Return (x, y) of the center of cell containing provided text 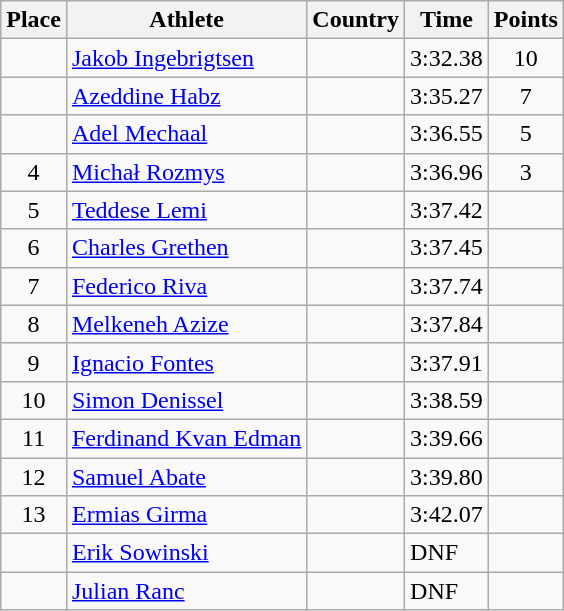
Teddese Lemi (186, 210)
3:42.07 (447, 515)
Jakob Ingebrigtsen (186, 58)
Place (34, 20)
8 (34, 324)
Federico Riva (186, 286)
3:36.96 (447, 172)
3 (526, 172)
12 (34, 477)
Ignacio Fontes (186, 362)
4 (34, 172)
Points (526, 20)
Country (356, 20)
3:37.45 (447, 248)
Ermias Girma (186, 515)
Samuel Abate (186, 477)
3:39.66 (447, 438)
9 (34, 362)
3:38.59 (447, 400)
3:37.74 (447, 286)
Melkeneh Azize (186, 324)
Adel Mechaal (186, 134)
Ferdinand Kvan Edman (186, 438)
3:37.91 (447, 362)
3:37.84 (447, 324)
6 (34, 248)
Julian Ranc (186, 591)
Charles Grethen (186, 248)
13 (34, 515)
Michał Rozmys (186, 172)
3:37.42 (447, 210)
3:35.27 (447, 96)
Erik Sowinski (186, 553)
3:32.38 (447, 58)
Time (447, 20)
3:39.80 (447, 477)
Simon Denissel (186, 400)
11 (34, 438)
3:36.55 (447, 134)
Athlete (186, 20)
Azeddine Habz (186, 96)
